Search for the cell housing the specified text and yield its [x, y] center coordinate. 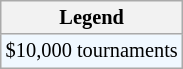
Legend [92, 17]
$10,000 tournaments [92, 51]
